Determine the [X, Y] coordinate at the center of the cell enclosing the given text.  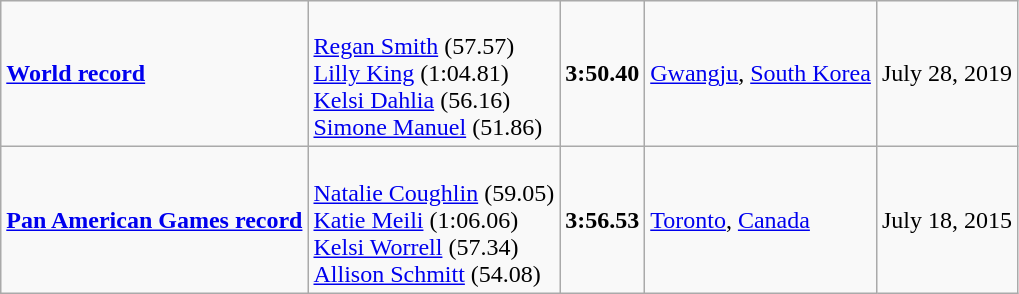
World record [154, 74]
Regan Smith (57.57)Lilly King (1:04.81)Kelsi Dahlia (56.16)Simone Manuel (51.86) [434, 74]
3:50.40 [602, 74]
July 28, 2019 [946, 74]
Gwangju, South Korea [761, 74]
3:56.53 [602, 220]
Toronto, Canada [761, 220]
July 18, 2015 [946, 220]
Pan American Games record [154, 220]
Natalie Coughlin (59.05)Katie Meili (1:06.06)Kelsi Worrell (57.34)Allison Schmitt (54.08) [434, 220]
